Scan for the cell matching the given text and deliver its [X, Y] coordinate at center. 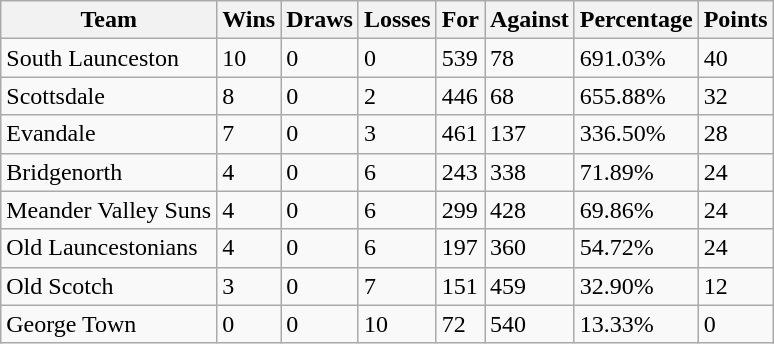
Scottsdale [109, 96]
8 [249, 96]
32 [736, 96]
South Launceston [109, 58]
Old Scotch [109, 286]
Percentage [636, 20]
32.90% [636, 286]
For [460, 20]
69.86% [636, 210]
539 [460, 58]
338 [529, 172]
197 [460, 248]
137 [529, 134]
151 [460, 286]
68 [529, 96]
Team [109, 20]
Against [529, 20]
George Town [109, 324]
54.72% [636, 248]
243 [460, 172]
12 [736, 286]
Evandale [109, 134]
28 [736, 134]
299 [460, 210]
71.89% [636, 172]
2 [397, 96]
78 [529, 58]
Points [736, 20]
72 [460, 324]
540 [529, 324]
428 [529, 210]
360 [529, 248]
13.33% [636, 324]
Old Launcestonians [109, 248]
691.03% [636, 58]
655.88% [636, 96]
Bridgenorth [109, 172]
Draws [320, 20]
461 [460, 134]
Losses [397, 20]
336.50% [636, 134]
Meander Valley Suns [109, 210]
40 [736, 58]
446 [460, 96]
Wins [249, 20]
459 [529, 286]
